From the cell containing the given text, extract its center point as [X, Y] coordinate. 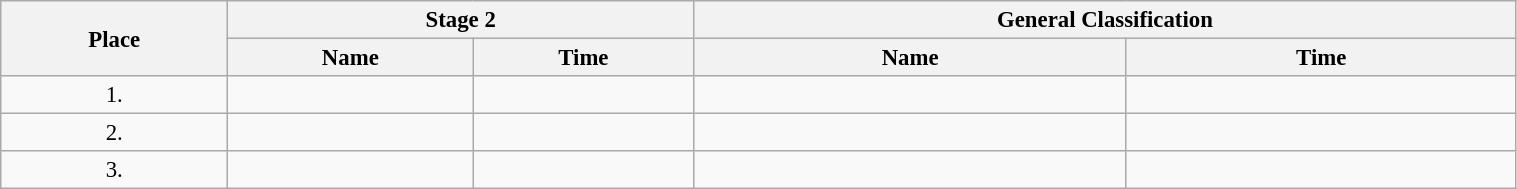
Place [114, 38]
3. [114, 170]
Stage 2 [461, 20]
General Classification [1105, 20]
2. [114, 133]
1. [114, 95]
